Pinpoint the cell where the given text exists, returning its (X, Y) midpoint coordinate. 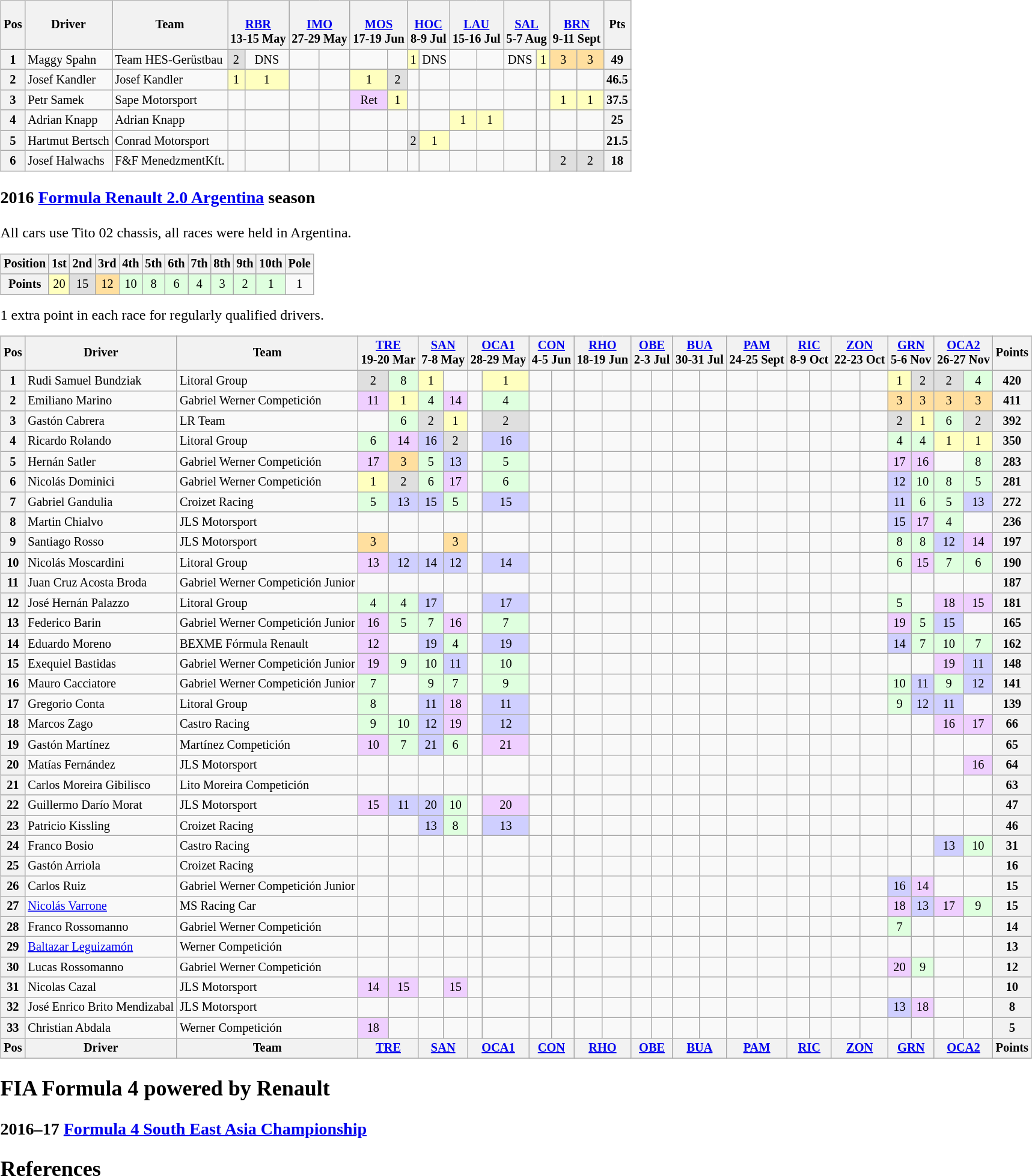
CON (552, 1048)
Position (25, 264)
PAM24-25 Sept (757, 353)
190 (1012, 562)
Patricio Kissling (101, 826)
F&F MenedzmentKft. (169, 161)
10th (270, 264)
Eduardo Moreno (101, 644)
Ret (369, 100)
9th (245, 264)
64 (1012, 765)
Gastón Arriola (101, 866)
148 (1012, 664)
6th (177, 264)
281 (1012, 482)
47 (1012, 805)
ZON (859, 1048)
PAM (757, 1048)
TRE19-20 Mar (388, 353)
Carlos Ruiz (101, 886)
33 (13, 1028)
MS Racing Car (267, 907)
65 (1012, 745)
29 (13, 947)
BUA30-31 Jul (700, 353)
Federico Barin (101, 623)
28 (13, 927)
Carlos Moreira Gibilisco (101, 785)
SAN (443, 1048)
Nicolás Varrone (101, 907)
Matías Fernández (101, 765)
272 (1012, 502)
Conrad Motorsport (169, 141)
187 (1012, 583)
46.5 (617, 80)
3rd (107, 264)
LAU15-16 Jul (477, 25)
Marcos Zago (101, 725)
5th (154, 264)
José Enrico Brito Mendizabal (101, 1008)
420 (1012, 381)
GRN (911, 1048)
1st (59, 264)
162 (1012, 644)
BRN9-11 Sept (577, 25)
CON4-5 Jun (552, 353)
32 (13, 1008)
Lito Moreira Competición (267, 785)
Rudi Samuel Bundziak (101, 381)
Franco Rossomanno (101, 927)
OCA226-27 Nov (963, 353)
Juan Cruz Acosta Broda (101, 583)
139 (1012, 704)
Nicolas Cazal (101, 987)
OBE2-3 Jul (652, 353)
Nicolás Moscardini (101, 562)
Gabriel Gandulia (101, 502)
63 (1012, 785)
Lucas Rossomanno (101, 967)
7th (199, 264)
Christian Abdala (101, 1028)
Petr Samek (69, 100)
Gastón Martínez (101, 745)
165 (1012, 623)
José Hernán Palazzo (101, 603)
IMO27-29 May (319, 25)
ZON22-23 Oct (859, 353)
GRN5-6 Nov (911, 353)
TRE (388, 1048)
Pts (617, 25)
Gastón Cabrera (101, 421)
8th (222, 264)
283 (1012, 462)
HOC8-9 Jul (429, 25)
Pole (299, 264)
Emiliano Marino (101, 401)
Sape Motorsport (169, 100)
30 (13, 967)
Santiago Rosso (101, 543)
23 (13, 826)
21.5 (617, 141)
Martínez Competición (267, 745)
24 (13, 846)
181 (1012, 603)
49 (617, 59)
411 (1012, 401)
LR Team (267, 421)
OCA1 (498, 1048)
46 (1012, 826)
22 (13, 805)
Franco Bosio (101, 846)
2nd (83, 264)
66 (1012, 725)
Team HES-Gerüstbau (169, 59)
26 (13, 886)
BUA (700, 1048)
392 (1012, 421)
Martin Chialvo (101, 522)
197 (1012, 543)
SAL5-7 Aug (527, 25)
Mauro Cacciatore (101, 684)
RHO18-19 Jun (602, 353)
27 (13, 907)
Baltazar Leguizamón (101, 947)
Hernán Satler (101, 462)
OBE (652, 1048)
MOS17-19 Jun (379, 25)
141 (1012, 684)
Guillermo Darío Morat (101, 805)
SAN7-8 May (443, 353)
RIC (810, 1048)
Ricardo Rolando (101, 442)
Nicolás Dominici (101, 482)
236 (1012, 522)
Gregorio Conta (101, 704)
RIC8-9 Oct (810, 353)
350 (1012, 442)
37.5 (617, 100)
Exequiel Bastidas (101, 664)
Maggy Spahn (69, 59)
RHO (602, 1048)
OCA2 (963, 1048)
Hartmut Bertsch (69, 141)
BEXME Fórmula Renault (267, 644)
4th (131, 264)
OCA128-29 May (498, 353)
Josef Halwachs (69, 161)
RBR13-15 May (258, 25)
